Return (X, Y) of the center of cell containing provided text 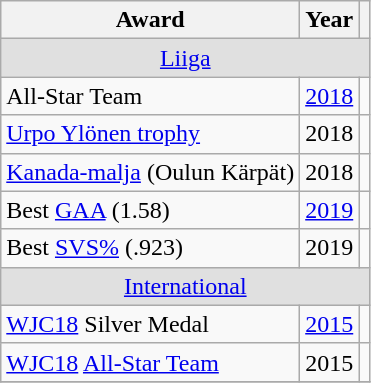
Urpo Ylönen trophy (150, 134)
WJC18 All-Star Team (150, 362)
WJC18 Silver Medal (150, 324)
Kanada-malja (Oulun Kärpät) (150, 172)
Best GAA (1.58) (150, 210)
Year (330, 20)
Liiga (186, 58)
All-Star Team (150, 96)
International (186, 286)
Award (150, 20)
Best SVS% (.923) (150, 248)
